Search for the cell housing the specified text and yield its (X, Y) center coordinate. 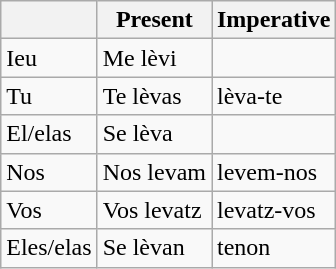
Present (154, 20)
Nos (49, 172)
Se lèvan (154, 248)
levatz-vos (274, 210)
levem-nos (274, 172)
tenon (274, 248)
Eles/elas (49, 248)
Vos (49, 210)
Ieu (49, 58)
Te lèvas (154, 96)
lèva-te (274, 96)
Tu (49, 96)
El/elas (49, 134)
Me lèvi (154, 58)
Se lèva (154, 134)
Vos levatz (154, 210)
Imperative (274, 20)
Nos levam (154, 172)
